Scan for the cell matching the given text and deliver its (x, y) coordinate at center. 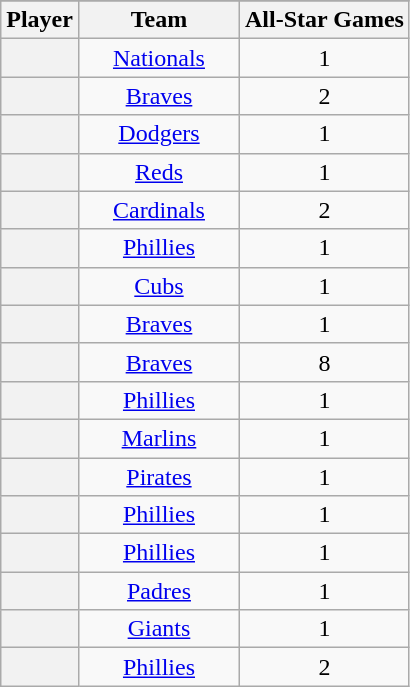
Giants (158, 629)
Cardinals (158, 210)
Player (40, 20)
Team (158, 20)
Reds (158, 172)
All-Star Games (325, 20)
Padres (158, 591)
Marlins (158, 438)
Cubs (158, 286)
Nationals (158, 58)
Dodgers (158, 134)
8 (325, 362)
Pirates (158, 477)
